For the text-containing cell, return its midpoint in (X, Y) coordinate format. 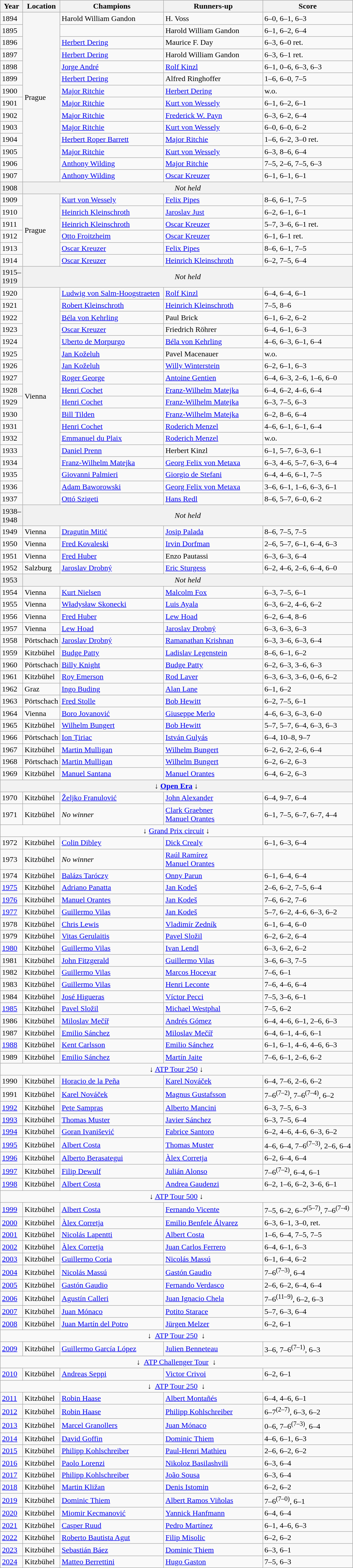
Uberto de Morpurgo (112, 341)
1973 (11, 859)
2–6, 6–2, 7–5, 6–4 (307, 888)
6–3, 6–1, 3–0, ret. (307, 1223)
7–5, 6–3 (307, 1562)
1904 (11, 139)
Victor Crivoi (213, 1374)
John Alexander (213, 798)
2–6, 6–2, 6–4, 6–4 (307, 1285)
Władysław Skonecki (112, 604)
Jorge André (112, 67)
1924 (11, 341)
6–2, 6–2, 6–3 (307, 762)
Ion Țiriac (112, 737)
5–7, 3–6, 6–1 ret. (307, 224)
1949 (11, 532)
1907 (11, 176)
Vitas Gerulaitis (112, 936)
1950 (11, 544)
Location (41, 6)
1929 (11, 402)
Adam Baworowski (112, 487)
Ivan Lendl (213, 948)
6–1, 6–2 (307, 689)
1988 (11, 1045)
Jaroslav Just (213, 212)
Dragutin Mitić (112, 532)
1958 (11, 641)
7–6, 4–6, 6–4 (307, 985)
Ingo Buding (112, 689)
6–3, 6–3, 3–6, 0–6, 6–2 (307, 677)
7–6(7–3), 6–4 (307, 1272)
5–7, 5–7, 6–4, 6–3, 6–3 (307, 725)
1971 (11, 815)
Pete Sampras (112, 1108)
1955 (11, 604)
Fabrice Santoro (213, 1132)
6–1, 6–1, 6–1 (307, 176)
1997 (11, 1171)
↓ ATP Tour 500 ↓ (176, 1196)
Irvin Dorfman (213, 544)
1926 (11, 366)
6–7(2–7), 6–3, 6–2 (307, 1412)
Colin Dibley (112, 843)
2016 (11, 1463)
1906 (11, 164)
Willy Winterstein (213, 366)
2009 (11, 1349)
6–3, 8–6, 6–4 (307, 152)
6–4, 4–6, 6–1 (307, 1398)
1898 (11, 67)
7–5, 6–2, 6–7(5–7), 7–6(7–4) (307, 1209)
2006 (11, 1298)
1895 (11, 31)
6–4, 6–1, 4–6, 6–1 (307, 1033)
1962 (11, 689)
6–4, 6–2, 6–3 (307, 774)
1903 (11, 127)
6–2, 6–2, 6–4 (307, 936)
Champions (112, 6)
Víctor Pecci (213, 997)
Balázs Taróczy (112, 876)
Alan Lane (213, 689)
1996 (11, 1158)
Guillermo Coria (112, 1259)
6–4, 9–7, 6–4 (307, 798)
2007 (11, 1311)
1925 (11, 354)
2002 (11, 1247)
Billy Knight (112, 665)
2010 (11, 1374)
Filip Misolic (213, 1537)
Chris Lewis (112, 924)
Pedro Martínez (213, 1525)
Friedrich Röhrer (213, 329)
1992 (11, 1108)
Salzburg (41, 568)
Graz (41, 689)
7–6(7–2), 6–4, 6–1 (307, 1171)
6–3, 4–6, 5–7, 6–3, 6–4 (307, 463)
6–1, 4–6, 6–3 (307, 1525)
Robert Kleinschroth (112, 305)
6–3, 7–5, 6–4 (307, 1120)
6–2, 6–4, 8–6 (307, 616)
1914 (11, 260)
Manuel Santana (112, 774)
Horacio de la Peña (112, 1081)
↓ Grand Prix circuit ↓ (176, 831)
↓ ATP Challenger Tour ↓ (176, 1362)
1985 (11, 1009)
Frederick W. Payn (213, 115)
Magnus Gustafsson (213, 1094)
1934 (11, 463)
Clark Graebner Manuel Orantes (213, 815)
6–3, 3–6, 6–3, 6–4 (307, 641)
Martín Jaite (213, 1057)
1936 (11, 487)
1932 (11, 438)
Herbert Kinzl (213, 450)
6–2, 6–3, 3–6, 6–3 (307, 665)
Julien Benneteau (213, 1349)
Paul-Henri Mathieu (213, 1451)
1986 (11, 1021)
1927 (11, 378)
Denis Istomin (213, 1487)
6–3, 6–1 ret. (307, 55)
Kurt Nielsen (112, 592)
Dick Crealy (213, 843)
1994 (11, 1132)
6–4, 4–6, 6–1, 2–6, 6–3 (307, 1021)
1–6, 6–4, 7–5, 7–5 (307, 1235)
Juan Carlos Ferrero (213, 1247)
6–4, 4–6, 6–1, 7–5 (307, 475)
6–2, 8–6, 6–4 (307, 414)
7–5, 3–6, 6–1 (307, 997)
1937 (11, 499)
6–3, 6–3, 6–4 (307, 556)
1913 (11, 248)
2012 (11, 1412)
6–2, 6–1, 6–1 (307, 212)
7–6, 6–2, 7–6 (307, 900)
6–1, 6–1, 4–6, 4–6, 6–3 (307, 1045)
Nicolás Lapentti (112, 1235)
Paul Brick (213, 317)
H. Voss (213, 18)
Giovanni Palmieri (112, 475)
Onny Parun (213, 876)
David Goffin (112, 1439)
Martin Kližan (112, 1487)
2014 (11, 1439)
1951 (11, 556)
1966 (11, 737)
Runners-up (213, 6)
Matteo Berrettini (112, 1562)
Javier Sánchez (213, 1120)
1965 (11, 725)
Raúl Ramírez Manuel Orantes (213, 859)
1896 (11, 43)
2019 (11, 1501)
Paolo Lorenzi (112, 1463)
1901 (11, 103)
1899 (11, 79)
6–3, 6–0 ret. (307, 43)
Alfred Ringhoffer (213, 79)
Juan Martín del Potro (112, 1324)
Alberto Berasategui (112, 1158)
8–6, 5–7, 6–0, 6–2 (307, 499)
1931 (11, 426)
1969 (11, 774)
4–6, 6–3, 6–1, 6–4 (307, 341)
1972 (11, 843)
6–0, 6–1, 6–3 (307, 18)
Goran Ivanišević (112, 1132)
Luis Ayala (213, 604)
1905 (11, 152)
7–6(11–9), 6–2, 6–3 (307, 1298)
0–6, 7–6(7–3), 6–4 (307, 1426)
6–4, 6–3, 2–6, 1–6, 6–0 (307, 378)
Albert Montañés (213, 1398)
2015 (11, 1451)
1970 (11, 798)
Pavel Macenauer (213, 354)
1974 (11, 876)
Guillermo García López (112, 1349)
1894 (11, 18)
Fred Kovaleski (112, 544)
1902 (11, 115)
6–1, 6–4, 6–4 (307, 876)
6–3, 6–1 (307, 1550)
6–3, 6–2, 6–4 (307, 115)
1990 (11, 1081)
István Gulyás (213, 737)
Vladimír Zedník (213, 924)
6–1, 6–2, 6–4 (307, 31)
6–1, 6–3, 6–4 (307, 843)
1920 (11, 293)
1995 (11, 1145)
6–1, 6–4, 6–0 (307, 924)
1959 (11, 653)
Hugo Gaston (213, 1562)
Željko Franulović (112, 798)
1957 (11, 629)
John Fitzgerald (112, 960)
6–2, 7–5, 6–4 (307, 260)
1900 (11, 91)
4–6, 6–3, 6–3, 6–0 (307, 713)
1967 (11, 749)
Michael Westphal (213, 1009)
Fernando Vicente (213, 1209)
6–2, 4–6, 2–6, 6–4, 6–0 (307, 568)
2020 (11, 1513)
6–2, 6–2, 2–6, 6–4 (307, 749)
3–6, 6–1, 1–6, 6–3, 6–1 (307, 487)
Andreas Seppi (112, 1374)
6–1, 6–2, 6–2 (307, 317)
7–5, 8–6 (307, 305)
6–1, 6–4, 6–2 (307, 1259)
6–4, 10–8, 9–7 (307, 737)
2008 (11, 1324)
2021 (11, 1525)
1908 (11, 188)
6–4, 6–4, 6–1 (307, 293)
Yannick Hanfmann (213, 1513)
Otto Froitzheim (112, 236)
1961 (11, 677)
1922 (11, 317)
1935 (11, 475)
2017 (11, 1475)
8–6, 7–5, 7–5 (307, 532)
4–6, 6–1, 6–3 (307, 1439)
Sebastián Báez (112, 1550)
6–3, 6–2, 6–2 (307, 948)
1923 (11, 329)
6–3, 6–3, 6–3 (307, 629)
1999 (11, 1209)
5–7, 6–2, 4–6, 6–3, 6–2 (307, 912)
6–3, 6–2, 4–6, 6–2 (307, 604)
7–5, 2–6, 7–5, 6–3 (307, 164)
Malcolm Fox (213, 592)
1956 (11, 616)
Kent Carlsson (112, 1045)
2–6, 5–7, 6–1, 6–4, 6–3 (307, 544)
Rod Laver (213, 677)
1911 (11, 224)
1954 (11, 592)
Emilio Benfele Álvarez (213, 1223)
Bill Tilden (112, 414)
1928 (11, 390)
Emmanuel du Plaix (112, 438)
Miomir Kecmanović (112, 1513)
Andrea Gaudenzi (213, 1184)
2001 (11, 1235)
1987 (11, 1033)
Eric Sturgess (213, 568)
2024 (11, 1562)
4–6, 6–1, 6–1, 6–4 (307, 426)
6–1, 6–2, 6–1 (307, 103)
Ottó Szigeti (112, 499)
Jürgen Melzer (213, 1324)
6–2, 7–5, 6–1 (307, 701)
Ludwig von Salm-Hoogstraeten (112, 293)
Boro Jovanović (112, 713)
6–1, 7–5, 6–7, 6–7, 4–4 (307, 815)
3–6, 7–6(7–1), 6–3 (307, 1349)
Enzo Pautassi (213, 556)
Ladislav Legenstein (213, 653)
6–1, 0–6, 6–3, 6–3 (307, 67)
Julián Alonso (213, 1171)
Maurice F. Day (213, 43)
1993 (11, 1120)
Giorgio de Stefani (213, 475)
1938–1948 (11, 515)
5–7, 6–3, 6–4 (307, 1311)
2003 (11, 1259)
1998 (11, 1184)
Potito Starace (213, 1311)
1953 (11, 580)
1982 (11, 973)
Filip Dewulf (112, 1171)
Fernando Verdasco (213, 1285)
1981 (11, 960)
1991 (11, 1094)
6–4, 6–2, 4–6, 6–4 (307, 390)
Roy Emerson (112, 677)
6–1, 6–1 ret. (307, 236)
2022 (11, 1537)
1984 (11, 997)
2023 (11, 1550)
José Higueras (112, 997)
1964 (11, 713)
7–6, 6–1 (307, 973)
2–6, 6–2, 6–2 (307, 1451)
1–6, 6–0, 7–5 (307, 79)
Ramanathan Krishnan (213, 641)
Score (307, 6)
1978 (11, 924)
João Sousa (213, 1475)
Marcel Granollers (112, 1426)
Henri Leconte (213, 985)
Daniel Prenn (112, 450)
1930 (11, 414)
1909 (11, 200)
1–6, 6–2, 3–0 ret. (307, 139)
6–2, 6–4, 6–4 (307, 1158)
6–2, 4–6, 4–6, 6–3, 6–2 (307, 1132)
1912 (11, 236)
7–6(7–0), 6–1 (307, 1501)
↓ Open Era ↓ (176, 786)
1989 (11, 1057)
Nikoloz Basilashvili (213, 1463)
2000 (11, 1223)
Antoine Gentien (213, 378)
6–3, 7–5, 6–1 (307, 592)
Fred Stolle (112, 701)
1897 (11, 55)
1910 (11, 212)
Andrés Gómez (213, 1021)
1983 (11, 985)
Albert Ramos Viñolas (213, 1501)
1963 (11, 701)
1975 (11, 888)
1921 (11, 305)
1915–1919 (11, 277)
3–6, 6–3, 7–5 (307, 960)
6–0, 6–0, 6–2 (307, 127)
7–6(7–2), 7–6(7–4), 6–2 (307, 1094)
1977 (11, 912)
Marcos Hocevar (213, 973)
1933 (11, 450)
Juan Ignacio Chela (213, 1298)
6–4, 6–4 (307, 1513)
6–2, 6–1, 6–3 (307, 366)
Casper Ruud (112, 1525)
1979 (11, 936)
Josip Palada (213, 532)
Hans Redl (213, 499)
Roberto Bautista Agut (112, 1537)
7–6, 6–1, 2–6, 6–2 (307, 1057)
Roger George (112, 378)
Alberto Mancini (213, 1108)
Adriano Panatta (112, 888)
Year (11, 6)
2004 (11, 1272)
2005 (11, 1285)
Herbert Roper Barrett (112, 139)
6–2, 1–6, 6–2, 3–6, 6–1 (307, 1184)
2018 (11, 1487)
6–1, 5–7, 6–3, 6–1 (307, 450)
Giuseppe Merlo (213, 713)
1952 (11, 568)
1960 (11, 665)
7–5, 6–2 (307, 1009)
1980 (11, 948)
Agustín Calleri (112, 1298)
4–6, 6–4, 7–6(7–3), 2–6, 6–4 (307, 1145)
2013 (11, 1426)
1976 (11, 900)
2011 (11, 1398)
8–6, 6–1, 6–2 (307, 653)
6–4, 7–6, 2–6, 6–2 (307, 1081)
1968 (11, 762)
